Detect which cell encompasses the target text, then output its (X, Y) center coordinate. 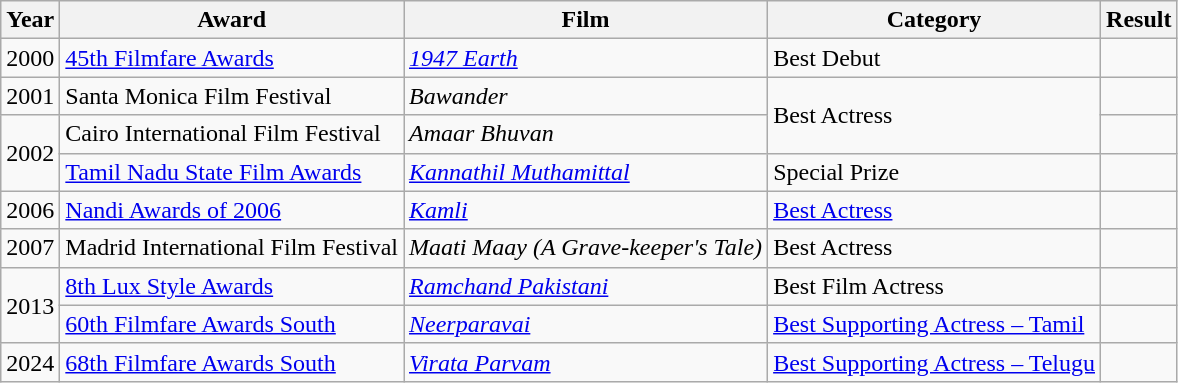
Maati Maay (A Grave-keeper's Tale) (586, 248)
Ramchand Pakistani (586, 286)
Cairo International Film Festival (232, 134)
2006 (30, 210)
Bawander (586, 96)
1947 Earth (586, 58)
2001 (30, 96)
60th Filmfare Awards South (232, 324)
2024 (30, 362)
2000 (30, 58)
Virata Parvam (586, 362)
Result (1139, 20)
Best Film Actress (934, 286)
Award (232, 20)
Best Supporting Actress – Tamil (934, 324)
Madrid International Film Festival (232, 248)
Kannathil Muthamittal (586, 172)
Neerparavai (586, 324)
45th Filmfare Awards (232, 58)
Nandi Awards of 2006 (232, 210)
Best Debut (934, 58)
68th Filmfare Awards South (232, 362)
Tamil Nadu State Film Awards (232, 172)
Kamli (586, 210)
2002 (30, 153)
Film (586, 20)
2007 (30, 248)
2013 (30, 305)
Year (30, 20)
Santa Monica Film Festival (232, 96)
Best Supporting Actress – Telugu (934, 362)
Amaar Bhuvan (586, 134)
Special Prize (934, 172)
8th Lux Style Awards (232, 286)
Category (934, 20)
